Capture the cell that displays the provided text and extract its [x, y] central coordinate. 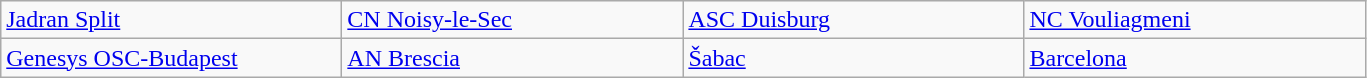
Genesys OSC-Budapest [172, 58]
ASC Duisburg [854, 20]
Barcelona [1194, 58]
Jadran Split [172, 20]
NC Vouliagmeni [1194, 20]
Šabac [854, 58]
AN Brescia [512, 58]
CN Noisy-le-Sec [512, 20]
